Locate the cell with the specified text and output its [x, y] center coordinate. 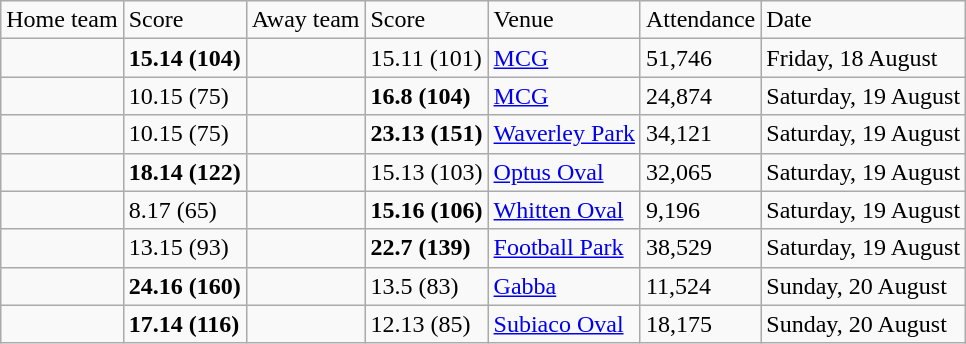
24.16 (160) [184, 286]
34,121 [700, 134]
38,529 [700, 248]
Friday, 18 August [864, 58]
12.13 (85) [426, 324]
Home team [62, 20]
Football Park [564, 248]
Subiaco Oval [564, 324]
Away team [306, 20]
16.8 (104) [426, 96]
15.16 (106) [426, 210]
32,065 [700, 172]
Optus Oval [564, 172]
13.15 (93) [184, 248]
18,175 [700, 324]
18.14 (122) [184, 172]
24,874 [700, 96]
Venue [564, 20]
23.13 (151) [426, 134]
15.14 (104) [184, 58]
Gabba [564, 286]
13.5 (83) [426, 286]
22.7 (139) [426, 248]
15.11 (101) [426, 58]
Attendance [700, 20]
17.14 (116) [184, 324]
11,524 [700, 286]
Waverley Park [564, 134]
8.17 (65) [184, 210]
15.13 (103) [426, 172]
Date [864, 20]
9,196 [700, 210]
51,746 [700, 58]
Whitten Oval [564, 210]
